Find where the given text appears and provide that cell's center as [X, Y] coordinate. 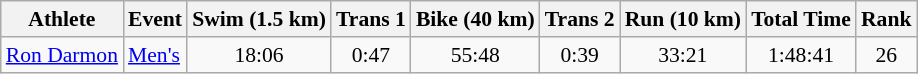
Rank [886, 19]
0:39 [580, 55]
18:06 [259, 55]
26 [886, 55]
Men's [155, 55]
0:47 [371, 55]
Trans 1 [371, 19]
Swim (1.5 km) [259, 19]
55:48 [476, 55]
Athlete [62, 19]
Ron Darmon [62, 55]
33:21 [683, 55]
1:48:41 [801, 55]
Trans 2 [580, 19]
Bike (40 km) [476, 19]
Total Time [801, 19]
Run (10 km) [683, 19]
Event [155, 19]
